Identify which cell holds the provided text, then report its [x, y] central coordinate. 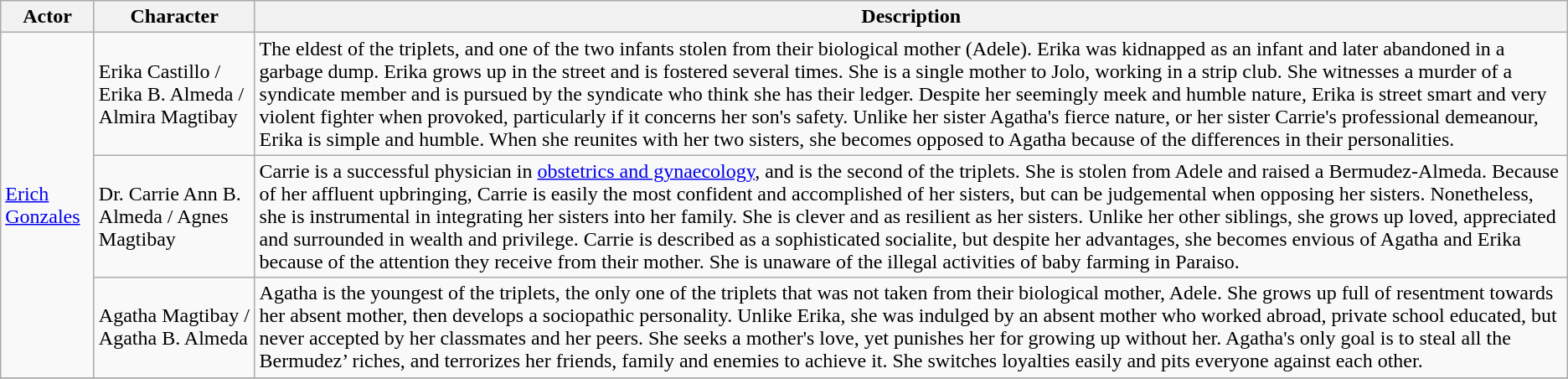
Character [174, 17]
Description [911, 17]
Dr. Carrie Ann B. Almeda / Agnes Magtibay [174, 216]
Erika Castillo / Erika B. Almeda / Almira Magtibay [174, 94]
Actor [48, 17]
Agatha Magtibay / Agatha B. Almeda [174, 327]
Erich Gonzales [48, 205]
